Locate the cell with the specified text and output its (X, Y) center coordinate. 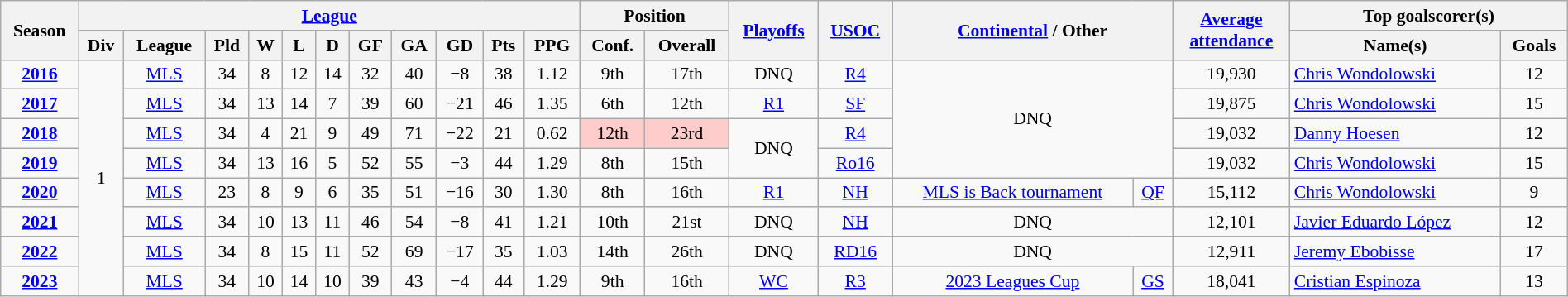
10th (613, 223)
WC (773, 281)
32 (370, 74)
1.03 (552, 251)
2017 (40, 104)
USOC (855, 30)
−22 (460, 134)
Conf. (613, 46)
19,930 (1231, 74)
GD (460, 46)
2020 (40, 193)
55 (414, 163)
PPG (552, 46)
2023 (40, 281)
−3 (460, 163)
W (265, 46)
26th (687, 251)
1.21 (552, 223)
30 (504, 193)
GA (414, 46)
Ro16 (855, 163)
Name(s) (1396, 46)
71 (414, 134)
41 (504, 223)
16 (299, 163)
18,041 (1231, 281)
2023 Leagues Cup (1012, 281)
2016 (40, 74)
14th (613, 251)
Javier Eduardo López (1396, 223)
17 (1535, 251)
GF (370, 46)
17th (687, 74)
D (332, 46)
12,101 (1231, 223)
60 (414, 104)
−21 (460, 104)
15,112 (1231, 193)
7 (332, 104)
Season (40, 30)
2021 (40, 223)
Pts (504, 46)
15th (687, 163)
Position (655, 16)
R3 (855, 281)
0.62 (552, 134)
49 (370, 134)
51 (414, 193)
Goals (1535, 46)
1 (101, 177)
Top goalscorer(s) (1429, 16)
69 (414, 251)
2019 (40, 163)
5 (332, 163)
1.12 (552, 74)
−16 (460, 193)
4 (265, 134)
38 (504, 74)
Pld (227, 46)
RD16 (855, 251)
19,875 (1231, 104)
L (299, 46)
43 (414, 281)
Cristian Espinoza (1396, 281)
40 (414, 74)
−4 (460, 281)
QF (1153, 193)
12,911 (1231, 251)
−17 (460, 251)
2018 (40, 134)
Div (101, 46)
21st (687, 223)
Average attendance (1231, 30)
SF (855, 104)
23 (227, 193)
23rd (687, 134)
Playoffs (773, 30)
2022 (40, 251)
1.30 (552, 193)
Jeremy Ebobisse (1396, 251)
54 (414, 223)
MLS is Back tournament (1012, 193)
Overall (687, 46)
GS (1153, 281)
6 (332, 193)
1.35 (552, 104)
Continental / Other (1032, 30)
Danny Hoesen (1396, 134)
6th (613, 104)
